From the cell containing the given text, extract its center point as (X, Y) coordinate. 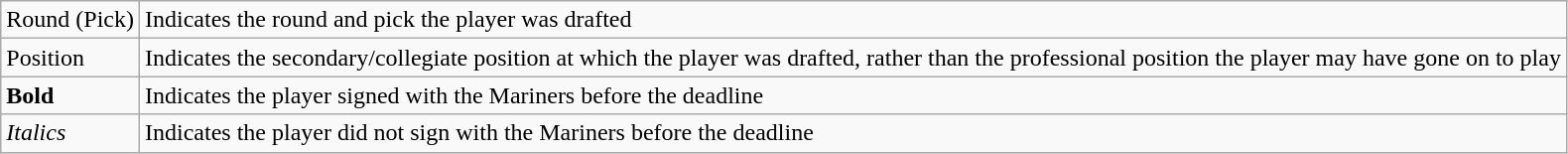
Round (Pick) (70, 20)
Indicates the round and pick the player was drafted (852, 20)
Position (70, 58)
Indicates the player signed with the Mariners before the deadline (852, 95)
Bold (70, 95)
Italics (70, 133)
Indicates the player did not sign with the Mariners before the deadline (852, 133)
